From the cell containing the given text, extract its center point as [x, y] coordinate. 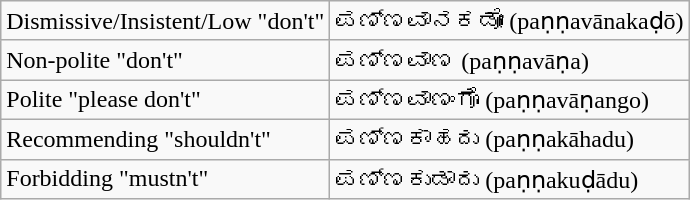
ಪಣ್ಣಕಾಹದು (paṇṇakāhadu) [510, 139]
Recommending "shouldn't" [166, 139]
ಪಣ್ಣವಾಣಂಗೊ (paṇṇavāṇango) [510, 100]
ಪಣ್ಣಕುಡಾದು (paṇṇakuḍādu) [510, 179]
Dismissive/Insistent/Low "don't" [166, 21]
Polite "please don't" [166, 100]
Non-polite "don't" [166, 60]
ಪಣ್ಣವಾನಕಡೋ (paṇṇavānakaḍō) [510, 21]
ಪಣ್ಣವಾಣ (paṇṇavāṇa) [510, 60]
Forbidding "mustn't" [166, 179]
